Output the [X, Y] coordinate of the center of the cell containing the given text.  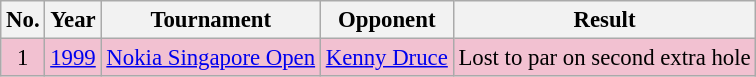
Opponent [386, 20]
No. [23, 20]
Tournament [210, 20]
1 [23, 58]
1999 [73, 58]
Result [604, 20]
Kenny Druce [386, 58]
Lost to par on second extra hole [604, 58]
Year [73, 20]
Nokia Singapore Open [210, 58]
